Search for the cell housing the specified text and yield its [X, Y] center coordinate. 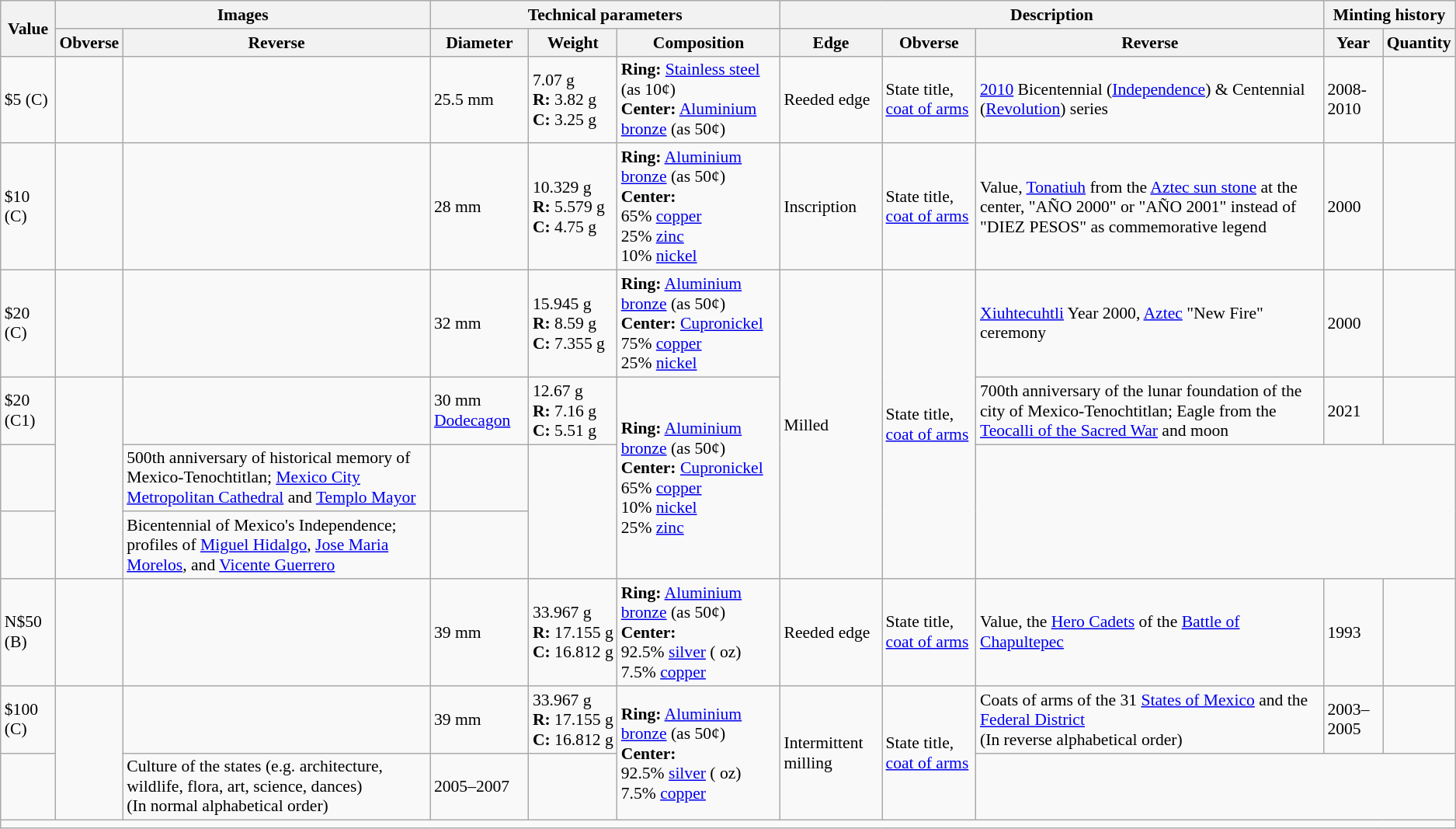
Quantity [1420, 43]
Technical parameters [606, 15]
Ring: Aluminium bronze (as 50¢)Center: Cupronickel65% copper10% nickel25% zinc [699, 478]
Minting history [1388, 15]
$10 (C) [28, 207]
2010 Bicentennial (Independence) & Centennial (Revolution) series [1149, 99]
Intermittent milling [831, 754]
2003–2005 [1353, 719]
10.329 gR: 5.579 gC: 4.75 g [573, 207]
$20 (C) [28, 324]
28 mm [480, 207]
Ring: Aluminium bronze (as 50¢)Center: Cupronickel75% copper25% nickel [699, 324]
Ring: Stainless steel (as 10¢)Center: Aluminium bronze (as 50¢) [699, 99]
$100 (C) [28, 719]
25.5 mm [480, 99]
12.67 gR: 7.16 gC: 5.51 g [573, 410]
Edge [831, 43]
15.945 gR: 8.59 gC: 7.355 g [573, 324]
Inscription [831, 207]
$5 (C) [28, 99]
32 mm [480, 324]
Value, Tonatiuh from the Aztec sun stone at the center, "AÑO 2000" or "AÑO 2001" instead of "DIEZ PESOS" as commemorative legend [1149, 207]
700th anniversary of the lunar foundation of the city of Mexico-Tenochtitlan; Eagle from the Teocalli of the Sacred War and moon [1149, 410]
Xiuhtecuhtli Year 2000, Aztec "New Fire" ceremony [1149, 324]
N$50 (B) [28, 632]
Diameter [480, 43]
Bicentennial of Mexico's Independence; profiles of Miguel Hidalgo, Jose Maria Morelos, and Vicente Guerrero [276, 545]
Value [28, 28]
Year [1353, 43]
30 mm Dodecagon [480, 410]
Description [1051, 15]
Weight [573, 43]
1993 [1353, 632]
Coats of arms of the 31 States of Mexico and the Federal District(In reverse alphabetical order) [1149, 719]
7.07 gR: 3.82 gC: 3.25 g [573, 99]
Images [242, 15]
Milled [831, 425]
2005–2007 [480, 786]
Culture of the states (e.g. architecture, wildlife, flora, art, science, dances)(In normal alphabetical order) [276, 786]
$20 (C1) [28, 410]
Value, the Hero Cadets of the Battle of Chapultepec [1149, 632]
Composition [699, 43]
500th anniversary of historical memory of Mexico-Tenochtitlan; Mexico City Metropolitan Cathedral and Templo Mayor [276, 479]
2021 [1353, 410]
Ring: Aluminium bronze (as 50¢)Center:65% copper25% zinc10% nickel [699, 207]
2008-2010 [1353, 99]
